Provide the (X, Y) coordinate of the cell's center where the given text is located.  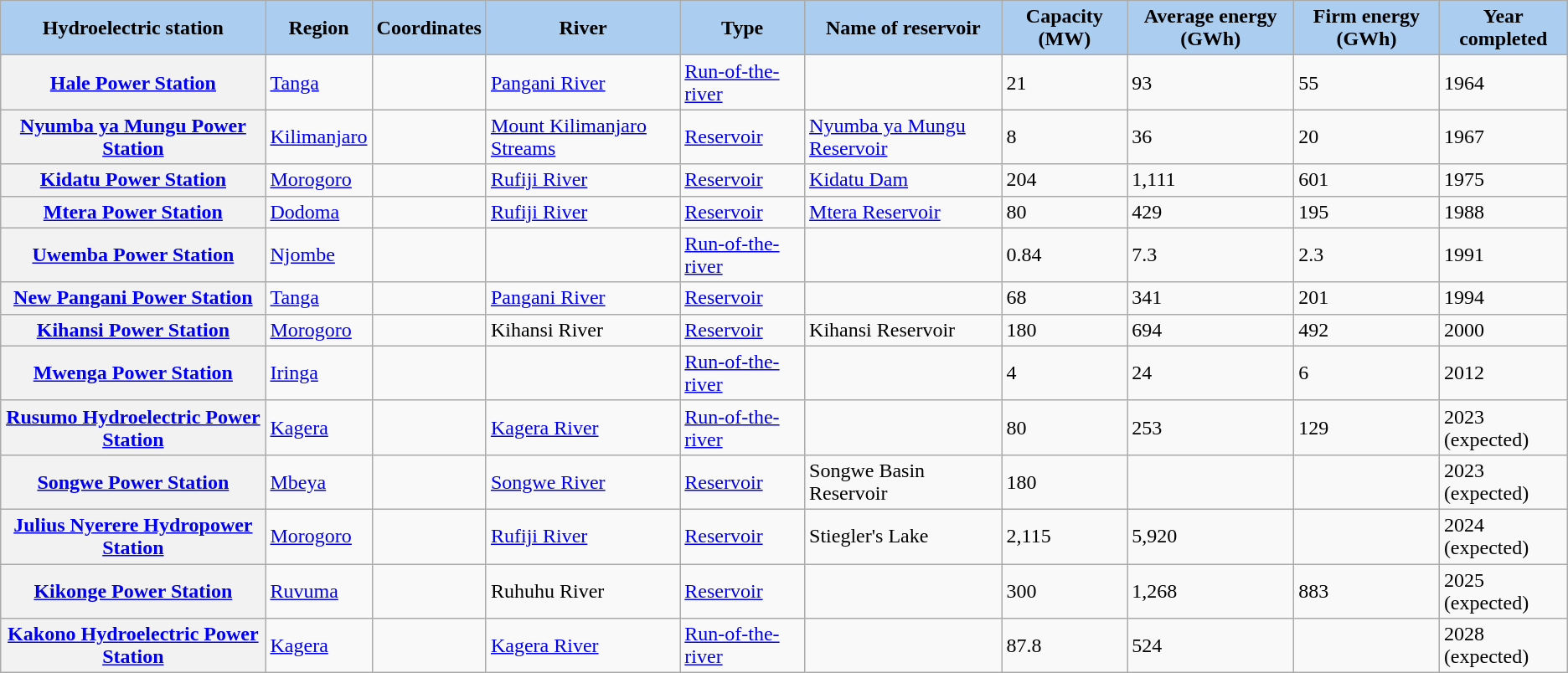
Firm energy (GWh) (1367, 28)
6 (1367, 373)
Stiegler's Lake (903, 536)
Type (742, 28)
Average energy (GWh) (1211, 28)
1994 (1503, 298)
8 (1065, 137)
Songwe Power Station (133, 482)
1967 (1503, 137)
New Pangani Power Station (133, 298)
Kikonge Power Station (133, 591)
300 (1065, 591)
5,920 (1211, 536)
253 (1211, 427)
Uwemba Power Station (133, 254)
2,115 (1065, 536)
2024 (expected) (1503, 536)
1991 (1503, 254)
2028 (expected) (1503, 646)
24 (1211, 373)
2025 (expected) (1503, 591)
4 (1065, 373)
Coordinates (429, 28)
River (583, 28)
Kidatu Dam (903, 180)
1964 (1503, 82)
Kihansi Reservoir (903, 330)
694 (1211, 330)
Njombe (318, 254)
Songwe Basin Reservoir (903, 482)
341 (1211, 298)
2.3 (1367, 254)
Mwenga Power Station (133, 373)
601 (1367, 180)
429 (1211, 212)
Iringa (318, 373)
Year completed (1503, 28)
0.84 (1065, 254)
1,111 (1211, 180)
55 (1367, 82)
87.8 (1065, 646)
21 (1065, 82)
Hydroelectric station (133, 28)
883 (1367, 591)
68 (1065, 298)
Nyumba ya Mungu Reservoir (903, 137)
195 (1367, 212)
Songwe River (583, 482)
Dodoma (318, 212)
Kakono Hydroelectric Power Station (133, 646)
Mbeya (318, 482)
7.3 (1211, 254)
Mtera Reservoir (903, 212)
524 (1211, 646)
Kihansi River (583, 330)
1975 (1503, 180)
Kilimanjaro (318, 137)
20 (1367, 137)
492 (1367, 330)
Mount Kilimanjaro Streams (583, 137)
Hale Power Station (133, 82)
Ruhuhu River (583, 591)
36 (1211, 137)
1988 (1503, 212)
93 (1211, 82)
Mtera Power Station (133, 212)
Kihansi Power Station (133, 330)
129 (1367, 427)
2012 (1503, 373)
Capacity (MW) (1065, 28)
Kidatu Power Station (133, 180)
2000 (1503, 330)
1,268 (1211, 591)
Name of reservoir (903, 28)
Julius Nyerere Hydropower Station (133, 536)
Nyumba ya Mungu Power Station (133, 137)
Region (318, 28)
204 (1065, 180)
201 (1367, 298)
Rusumo Hydroelectric Power Station (133, 427)
Ruvuma (318, 591)
